Search for the cell housing the specified text and yield its [X, Y] center coordinate. 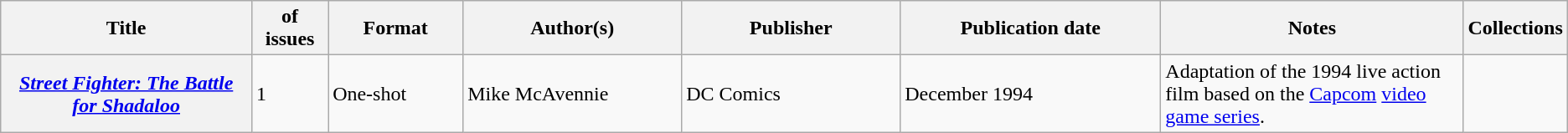
DC Comics [791, 94]
Notes [1312, 28]
Author(s) [573, 28]
1 [290, 94]
Mike McAvennie [573, 94]
Publisher [791, 28]
Title [126, 28]
Adaptation of the 1994 live action film based on the Capcom video game series. [1312, 94]
Publication date [1030, 28]
Format [395, 28]
Collections [1515, 28]
December 1994 [1030, 94]
of issues [290, 28]
Street Fighter: The Battle for Shadaloo [126, 94]
One-shot [395, 94]
